Extract the [X, Y] coordinate from the center of the cell holding the provided text.  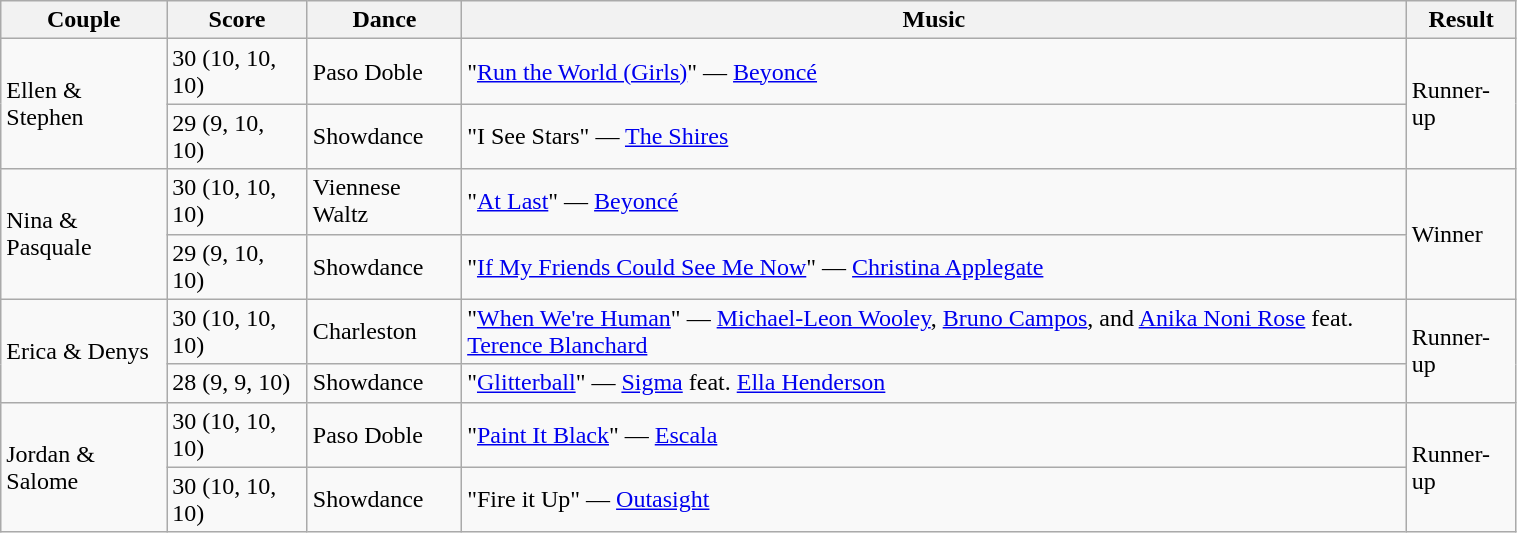
"I See Stars" — The Shires [934, 136]
Winner [1461, 234]
Nina & Pasquale [84, 234]
"Glitterball" — Sigma feat. Ella Henderson [934, 383]
28 (9, 9, 10) [238, 383]
"Paint It Black" — Escala [934, 434]
Ellen & Stephen [84, 104]
Dance [384, 20]
Charleston [384, 332]
Music [934, 20]
"Fire it Up" — Outasight [934, 500]
"Run the World (Girls)" — Beyoncé [934, 72]
Viennese Waltz [384, 202]
"At Last" — Beyoncé [934, 202]
Couple [84, 20]
Jordan & Salome [84, 467]
Score [238, 20]
"If My Friends Could See Me Now" — Christina Applegate [934, 266]
"When We're Human" — Michael-Leon Wooley, Bruno Campos, and Anika Noni Rose feat. Terence Blanchard [934, 332]
Erica & Denys [84, 350]
Result [1461, 20]
